Identify which cell holds the provided text, then report its (x, y) central coordinate. 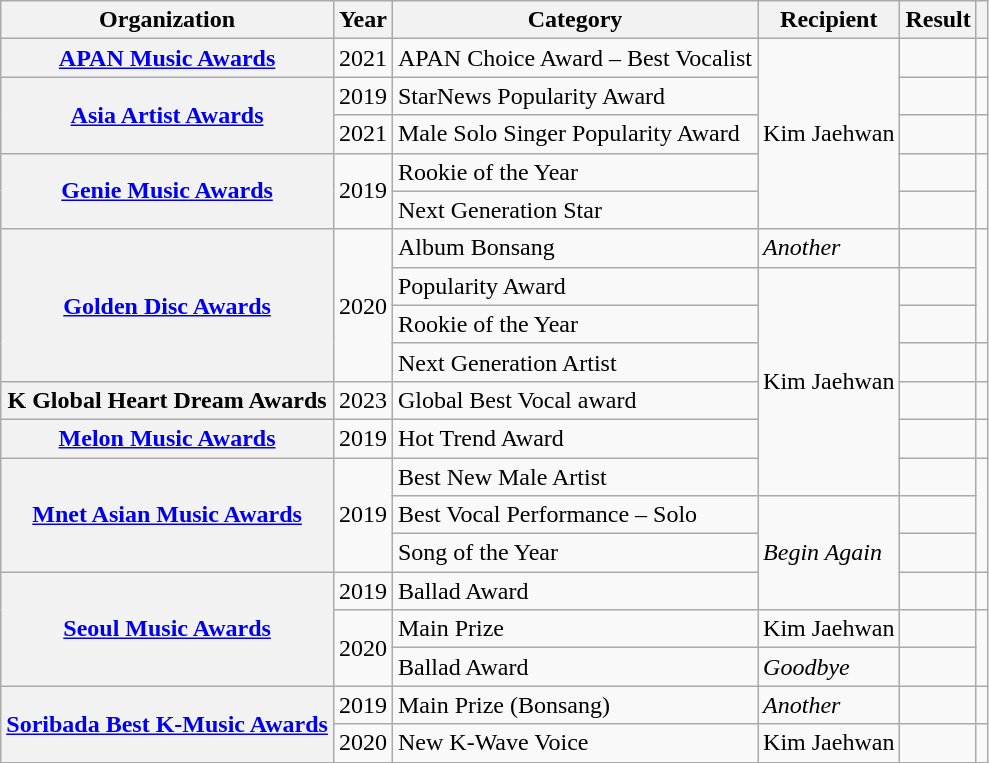
Asia Artist Awards (168, 115)
Mnet Asian Music Awards (168, 515)
APAN Choice Award – Best Vocalist (574, 58)
Genie Music Awards (168, 191)
Global Best Vocal award (574, 400)
Seoul Music Awards (168, 629)
Next Generation Star (574, 210)
Best New Male Artist (574, 477)
Main Prize (Bonsang) (574, 705)
Recipient (829, 20)
Hot Trend Award (574, 438)
StarNews Popularity Award (574, 96)
Goodbye (829, 667)
Year (362, 20)
Next Generation Artist (574, 362)
New K-Wave Voice (574, 743)
Organization (168, 20)
APAN Music Awards (168, 58)
Popularity Award (574, 286)
2023 (362, 400)
Golden Disc Awards (168, 305)
Melon Music Awards (168, 438)
Song of the Year (574, 553)
Male Solo Singer Popularity Award (574, 134)
Album Bonsang (574, 248)
Begin Again (829, 553)
Best Vocal Performance – Solo (574, 515)
K Global Heart Dream Awards (168, 400)
Result (938, 20)
Main Prize (574, 629)
Soribada Best K-Music Awards (168, 724)
Category (574, 20)
